Find where the given text appears and provide that cell's center as (x, y) coordinate. 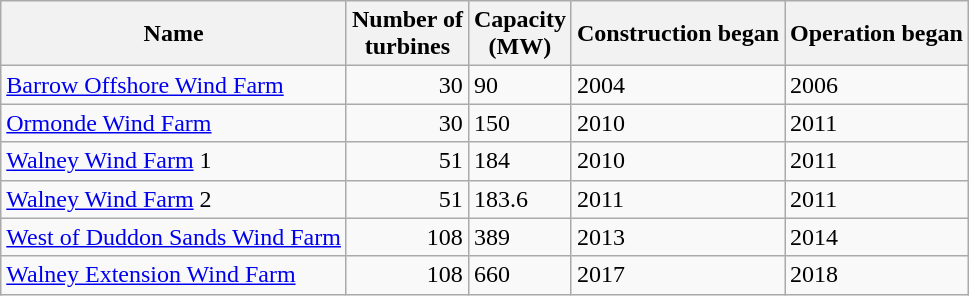
Construction began (678, 34)
184 (520, 161)
2013 (678, 237)
150 (520, 123)
Walney Wind Farm 2 (174, 199)
2006 (877, 85)
West of Duddon Sands Wind Farm (174, 237)
2017 (678, 275)
2018 (877, 275)
2004 (678, 85)
90 (520, 85)
Walney Extension Wind Farm (174, 275)
Number ofturbines (407, 34)
Capacity(MW) (520, 34)
Ormonde Wind Farm (174, 123)
Name (174, 34)
Walney Wind Farm 1 (174, 161)
183.6 (520, 199)
Barrow Offshore Wind Farm (174, 85)
Operation began (877, 34)
660 (520, 275)
2014 (877, 237)
389 (520, 237)
